Search for the cell housing the specified text and yield its (x, y) center coordinate. 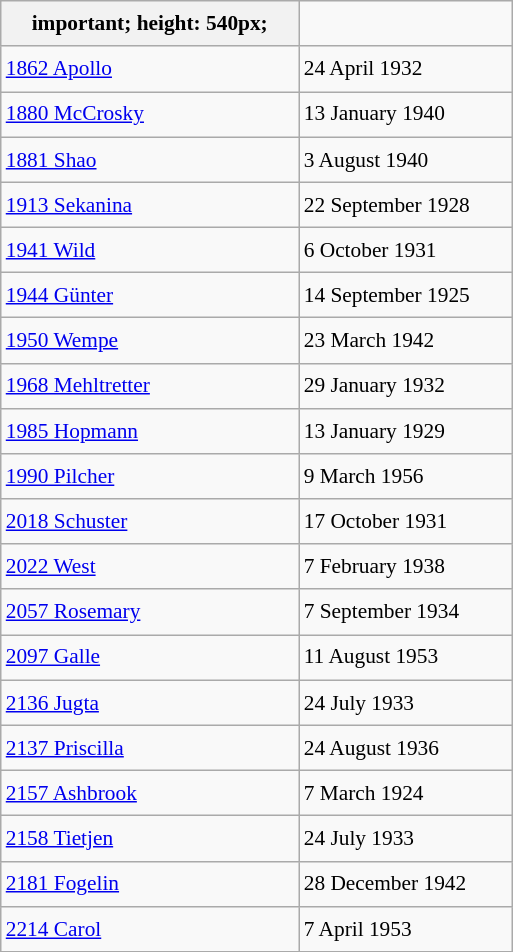
1941 Wild (150, 250)
2158 Tietjen (150, 838)
13 January 1929 (406, 430)
6 October 1931 (406, 250)
2097 Galle (150, 658)
11 August 1953 (406, 658)
1968 Mehltretter (150, 386)
1880 McCrosky (150, 114)
17 October 1931 (406, 522)
1862 Apollo (150, 68)
1950 Wempe (150, 340)
2137 Priscilla (150, 748)
1944 Günter (150, 296)
2214 Carol (150, 928)
24 August 1936 (406, 748)
1990 Pilcher (150, 476)
22 September 1928 (406, 204)
7 March 1924 (406, 792)
7 February 1938 (406, 566)
3 August 1940 (406, 160)
24 April 1932 (406, 68)
2136 Jugta (150, 702)
1913 Sekanina (150, 204)
2057 Rosemary (150, 612)
14 September 1925 (406, 296)
important; height: 540px; (150, 24)
2157 Ashbrook (150, 792)
23 March 1942 (406, 340)
7 September 1934 (406, 612)
28 December 1942 (406, 884)
13 January 1940 (406, 114)
2022 West (150, 566)
7 April 1953 (406, 928)
2181 Fogelin (150, 884)
29 January 1932 (406, 386)
1881 Shao (150, 160)
2018 Schuster (150, 522)
9 March 1956 (406, 476)
1985 Hopmann (150, 430)
